Identify which cell holds the provided text, then report its [X, Y] central coordinate. 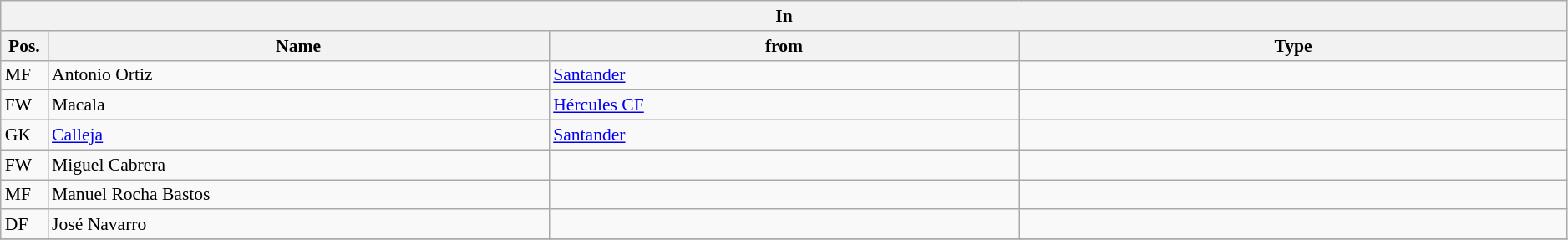
In [784, 16]
from [784, 46]
Antonio Ortiz [298, 75]
Macala [298, 105]
Type [1293, 46]
DF [24, 225]
Pos. [24, 46]
Name [298, 46]
Calleja [298, 135]
Hércules CF [784, 105]
Manuel Rocha Bastos [298, 195]
Miguel Cabrera [298, 165]
GK [24, 135]
José Navarro [298, 225]
